Capture the cell that displays the provided text and extract its [X, Y] central coordinate. 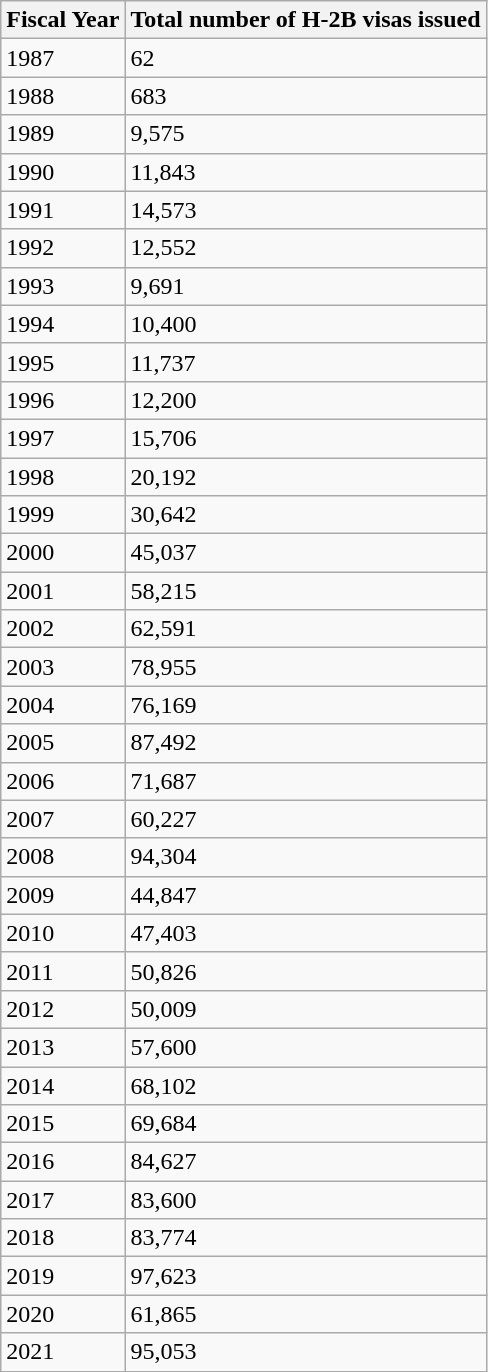
58,215 [306, 591]
71,687 [306, 781]
11,843 [306, 172]
2002 [63, 629]
62 [306, 58]
1989 [63, 134]
10,400 [306, 324]
2006 [63, 781]
94,304 [306, 857]
2007 [63, 819]
78,955 [306, 667]
1987 [63, 58]
2000 [63, 553]
2014 [63, 1085]
44,847 [306, 895]
2001 [63, 591]
Fiscal Year [63, 20]
2017 [63, 1200]
1991 [63, 210]
45,037 [306, 553]
9,691 [306, 286]
11,737 [306, 362]
1992 [63, 248]
57,600 [306, 1047]
Total number of H-2B visas issued [306, 20]
2020 [63, 1314]
84,627 [306, 1162]
2021 [63, 1352]
2005 [63, 743]
1997 [63, 438]
1999 [63, 515]
2011 [63, 971]
87,492 [306, 743]
15,706 [306, 438]
47,403 [306, 933]
83,600 [306, 1200]
1993 [63, 286]
2012 [63, 1009]
2013 [63, 1047]
12,552 [306, 248]
2003 [63, 667]
1988 [63, 96]
20,192 [306, 477]
2008 [63, 857]
2019 [63, 1276]
83,774 [306, 1238]
683 [306, 96]
61,865 [306, 1314]
2009 [63, 895]
76,169 [306, 705]
97,623 [306, 1276]
68,102 [306, 1085]
1996 [63, 400]
69,684 [306, 1124]
50,009 [306, 1009]
50,826 [306, 971]
2016 [63, 1162]
2015 [63, 1124]
2004 [63, 705]
9,575 [306, 134]
1990 [63, 172]
1995 [63, 362]
14,573 [306, 210]
95,053 [306, 1352]
1994 [63, 324]
2018 [63, 1238]
12,200 [306, 400]
2010 [63, 933]
60,227 [306, 819]
1998 [63, 477]
30,642 [306, 515]
62,591 [306, 629]
